From the cell containing the given text, extract its center point as [X, Y] coordinate. 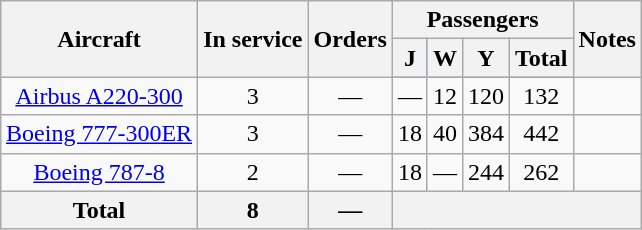
Y [486, 58]
Orders [350, 39]
244 [486, 172]
W [444, 58]
Airbus A220-300 [100, 96]
40 [444, 134]
Passengers [482, 20]
Notes [607, 39]
8 [253, 210]
384 [486, 134]
Boeing 787-8 [100, 172]
12 [444, 96]
2 [253, 172]
In service [253, 39]
Aircraft [100, 39]
442 [542, 134]
120 [486, 96]
J [410, 58]
262 [542, 172]
Boeing 777-300ER [100, 134]
132 [542, 96]
